Scan for the cell matching the given text and deliver its (X, Y) coordinate at center. 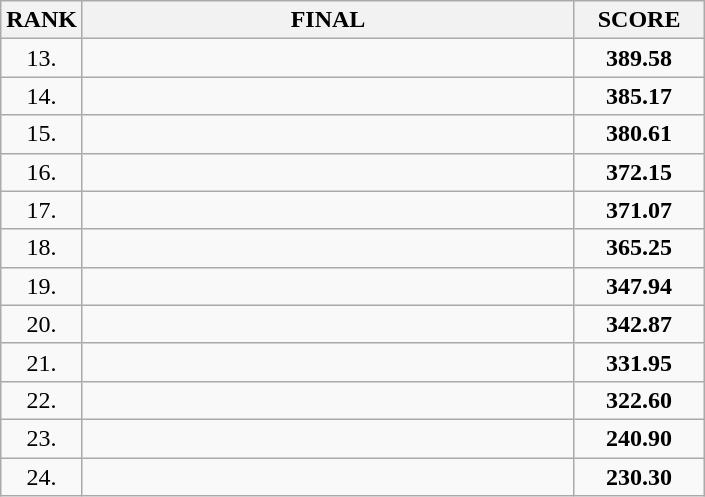
17. (42, 210)
15. (42, 134)
20. (42, 324)
380.61 (640, 134)
322.60 (640, 400)
331.95 (640, 362)
347.94 (640, 286)
FINAL (328, 20)
23. (42, 438)
389.58 (640, 58)
385.17 (640, 96)
342.87 (640, 324)
RANK (42, 20)
21. (42, 362)
16. (42, 172)
22. (42, 400)
SCORE (640, 20)
14. (42, 96)
372.15 (640, 172)
240.90 (640, 438)
365.25 (640, 248)
19. (42, 286)
13. (42, 58)
24. (42, 477)
230.30 (640, 477)
18. (42, 248)
371.07 (640, 210)
